Provide the (x, y) coordinate of the cell's center where the given text is located.  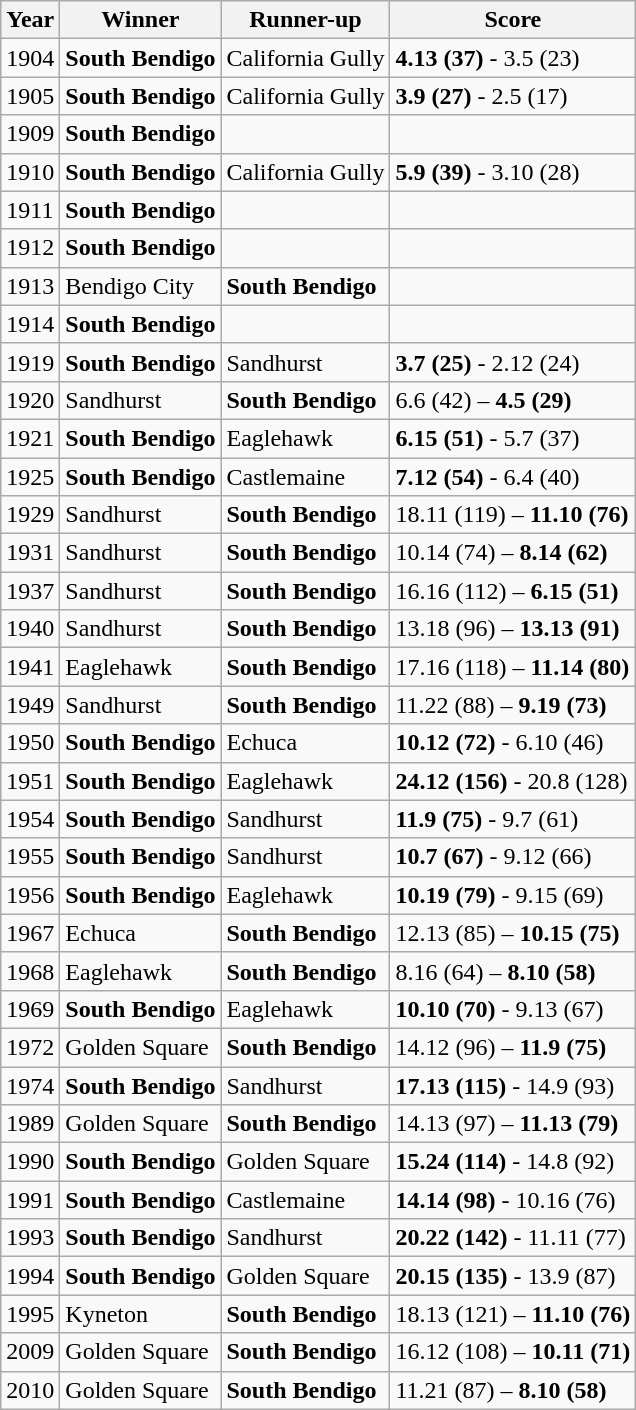
Bendigo City (140, 286)
1993 (30, 1238)
1994 (30, 1276)
1911 (30, 210)
1919 (30, 362)
1921 (30, 438)
1951 (30, 781)
Runner-up (306, 20)
24.12 (156) - 20.8 (128) (513, 781)
7.12 (54) - 6.4 (40) (513, 477)
1925 (30, 477)
10.10 (70) - 9.13 (67) (513, 1009)
4.13 (37) - 3.5 (23) (513, 58)
1955 (30, 857)
1910 (30, 172)
11.22 (88) – 9.19 (73) (513, 705)
1920 (30, 400)
6.6 (42) – 4.5 (29) (513, 400)
16.16 (112) – 6.15 (51) (513, 591)
1990 (30, 1162)
1949 (30, 705)
10.14 (74) – 8.14 (62) (513, 553)
1974 (30, 1085)
14.12 (96) – 11.9 (75) (513, 1047)
1937 (30, 591)
Kyneton (140, 1314)
17.13 (115) - 14.9 (93) (513, 1085)
1956 (30, 895)
1914 (30, 324)
5.9 (39) - 3.10 (28) (513, 172)
Year (30, 20)
1913 (30, 286)
18.11 (119) – 11.10 (76) (513, 515)
11.21 (87) – 8.10 (58) (513, 1390)
1967 (30, 933)
1931 (30, 553)
1969 (30, 1009)
1929 (30, 515)
20.15 (135) - 13.9 (87) (513, 1276)
1912 (30, 248)
13.18 (96) – 13.13 (91) (513, 629)
14.13 (97) – 11.13 (79) (513, 1124)
16.12 (108) – 10.11 (71) (513, 1352)
1989 (30, 1124)
1941 (30, 667)
17.16 (118) – 11.14 (80) (513, 667)
10.7 (67) - 9.12 (66) (513, 857)
1905 (30, 96)
3.7 (25) - 2.12 (24) (513, 362)
1904 (30, 58)
18.13 (121) – 11.10 (76) (513, 1314)
1954 (30, 819)
8.16 (64) – 8.10 (58) (513, 971)
12.13 (85) – 10.15 (75) (513, 933)
1950 (30, 743)
Winner (140, 20)
1909 (30, 134)
20.22 (142) - 11.11 (77) (513, 1238)
6.15 (51) - 5.7 (37) (513, 438)
1968 (30, 971)
14.14 (98) - 10.16 (76) (513, 1200)
10.12 (72) - 6.10 (46) (513, 743)
1940 (30, 629)
3.9 (27) - 2.5 (17) (513, 96)
1995 (30, 1314)
1972 (30, 1047)
1991 (30, 1200)
Score (513, 20)
2009 (30, 1352)
2010 (30, 1390)
11.9 (75) - 9.7 (61) (513, 819)
10.19 (79) - 9.15 (69) (513, 895)
15.24 (114) - 14.8 (92) (513, 1162)
